Output the (x, y) coordinate of the center of the cell containing the given text.  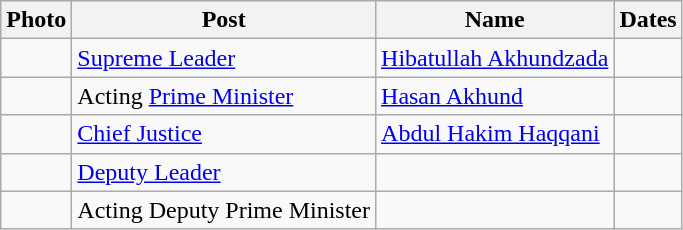
Dates (648, 20)
Post (224, 20)
Acting Prime Minister (224, 96)
Hibatullah Akhundzada (495, 58)
Photo (36, 20)
Chief Justice (224, 134)
Supreme Leader (224, 58)
Name (495, 20)
Acting Deputy Prime Minister (224, 210)
Abdul Hakim Haqqani (495, 134)
Hasan Akhund (495, 96)
Deputy Leader (224, 172)
